Pinpoint the cell where the given text exists, returning its [X, Y] midpoint coordinate. 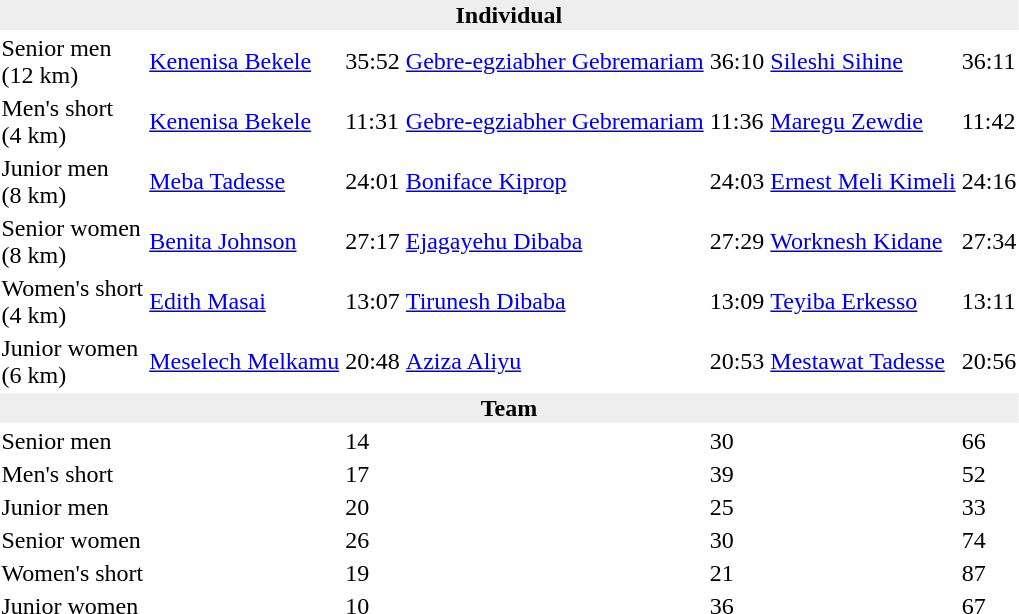
Junior men(8 km) [72, 182]
Individual [509, 15]
Men's short [72, 474]
Worknesh Kidane [863, 242]
27:34 [989, 242]
24:16 [989, 182]
27:17 [373, 242]
52 [989, 474]
Women's short [72, 573]
Teyiba Erkesso [863, 302]
Senior men [72, 441]
Senior men(12 km) [72, 62]
21 [737, 573]
35:52 [373, 62]
66 [989, 441]
Sileshi Sihine [863, 62]
27:29 [737, 242]
20 [373, 507]
17 [373, 474]
36:11 [989, 62]
Senior women(8 km) [72, 242]
Boniface Kiprop [554, 182]
14 [373, 441]
13:11 [989, 302]
25 [737, 507]
Meba Tadesse [244, 182]
13:09 [737, 302]
Ejagayehu Dibaba [554, 242]
Mestawat Tadesse [863, 362]
11:42 [989, 122]
74 [989, 540]
39 [737, 474]
Senior women [72, 540]
20:56 [989, 362]
Junior women(6 km) [72, 362]
11:36 [737, 122]
33 [989, 507]
Edith Masai [244, 302]
Junior men [72, 507]
20:53 [737, 362]
36:10 [737, 62]
Maregu Zewdie [863, 122]
87 [989, 573]
Meselech Melkamu [244, 362]
Aziza Aliyu [554, 362]
13:07 [373, 302]
Tirunesh Dibaba [554, 302]
Men's short(4 km) [72, 122]
Benita Johnson [244, 242]
11:31 [373, 122]
Ernest Meli Kimeli [863, 182]
26 [373, 540]
24:03 [737, 182]
Team [509, 408]
24:01 [373, 182]
19 [373, 573]
20:48 [373, 362]
Women's short(4 km) [72, 302]
